Identify which cell holds the provided text, then report its [x, y] central coordinate. 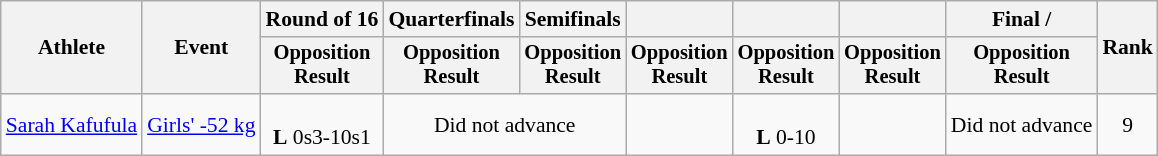
L 0s3-10s1 [322, 124]
Event [201, 48]
Quarterfinals [451, 19]
Girls' -52 kg [201, 124]
9 [1128, 124]
L 0-10 [786, 124]
Rank [1128, 48]
Sarah Kafufula [72, 124]
Semifinals [572, 19]
Round of 16 [322, 19]
Final / [1022, 19]
Athlete [72, 48]
